Identify which cell holds the provided text, then report its (X, Y) central coordinate. 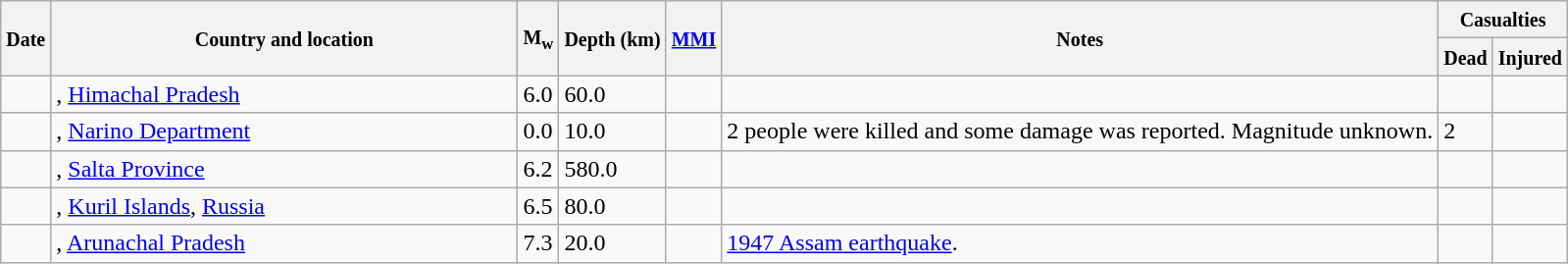
2 people were killed and some damage was reported. Magnitude unknown. (1081, 132)
6.2 (538, 169)
, Himachal Pradesh (284, 94)
Injured (1530, 57)
, Salta Province (284, 169)
Casualties (1503, 20)
2 (1466, 132)
20.0 (612, 243)
60.0 (612, 94)
Mw (538, 38)
Date (25, 38)
, Arunachal Pradesh (284, 243)
Notes (1081, 38)
Depth (km) (612, 38)
MMI (694, 38)
1947 Assam earthquake. (1081, 243)
Country and location (284, 38)
6.5 (538, 206)
, Narino Department (284, 132)
, Kuril Islands, Russia (284, 206)
10.0 (612, 132)
80.0 (612, 206)
0.0 (538, 132)
580.0 (612, 169)
7.3 (538, 243)
6.0 (538, 94)
Dead (1466, 57)
